Identify which cell holds the provided text, then report its [x, y] central coordinate. 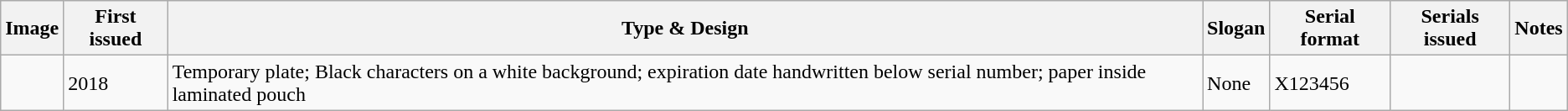
X123456 [1330, 82]
2018 [116, 82]
First issued [116, 29]
Serial format [1330, 29]
Slogan [1236, 29]
Temporary plate; Black characters on a white background; expiration date handwritten below serial number; paper inside laminated pouch [685, 82]
None [1236, 82]
Notes [1539, 29]
Image [32, 29]
Type & Design [685, 29]
Serials issued [1451, 29]
